Detect which cell encompasses the target text, then output its (x, y) center coordinate. 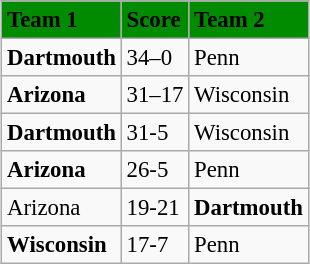
Team 2 (248, 20)
26-5 (155, 170)
31–17 (155, 95)
Score (155, 20)
Team 1 (62, 20)
31-5 (155, 133)
34–0 (155, 57)
17-7 (155, 245)
19-21 (155, 208)
